Detect which cell encompasses the target text, then output its (x, y) center coordinate. 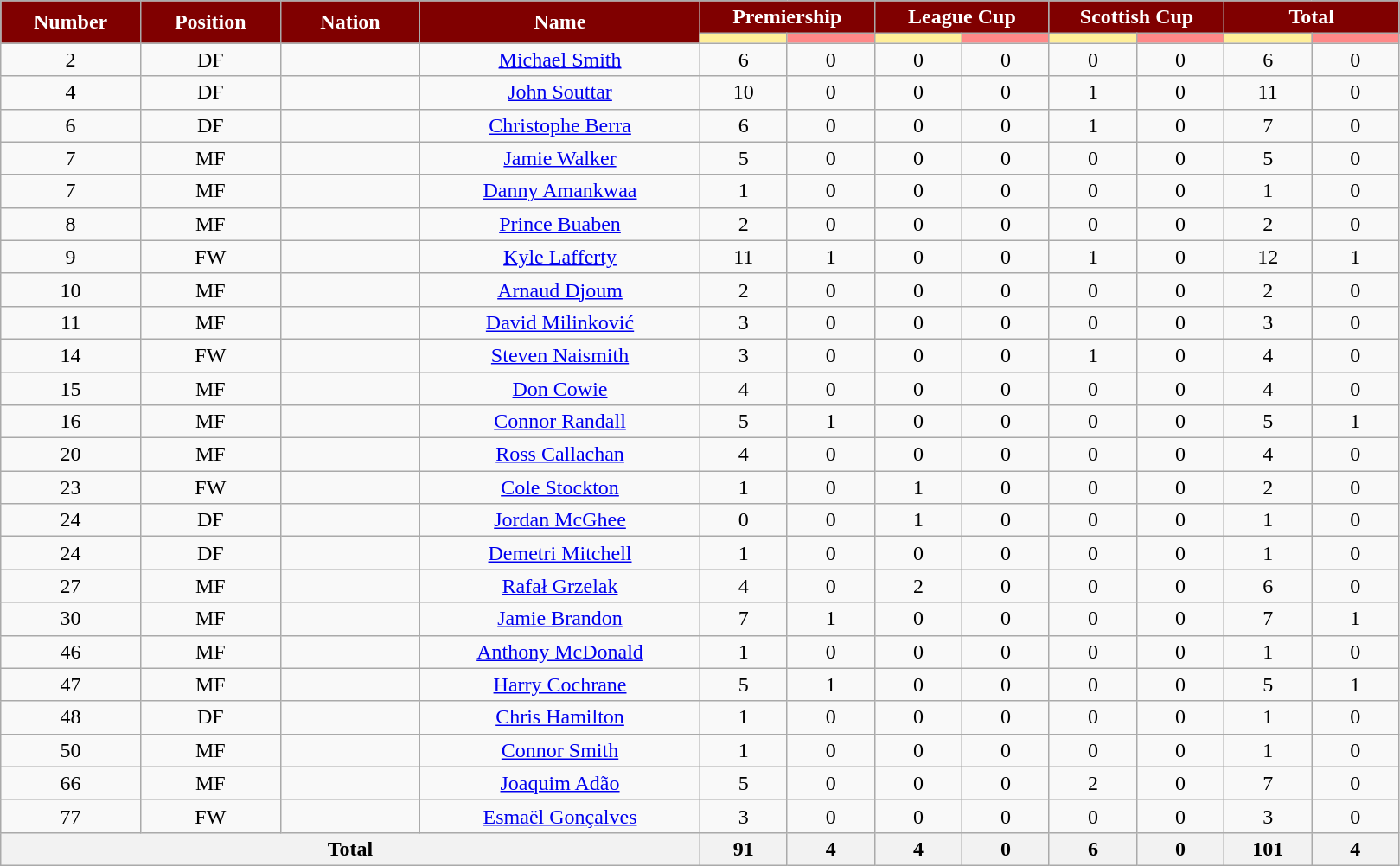
Jamie Walker (560, 158)
16 (71, 422)
91 (744, 849)
9 (71, 257)
77 (71, 816)
Danny Amankwaa (560, 191)
Premiership (787, 17)
48 (71, 717)
Kyle Lafferty (560, 257)
David Milinković (560, 322)
66 (71, 783)
30 (71, 619)
Anthony McDonald (560, 652)
Number (71, 22)
47 (71, 685)
50 (71, 750)
Michael Smith (560, 60)
Jamie Brandon (560, 619)
Joaquim Adão (560, 783)
Don Cowie (560, 388)
27 (71, 586)
Harry Cochrane (560, 685)
Nation (350, 22)
Rafał Grzelak (560, 586)
8 (71, 224)
Name (560, 22)
23 (71, 487)
14 (71, 355)
15 (71, 388)
12 (1268, 257)
John Souttar (560, 92)
Connor Randall (560, 422)
20 (71, 455)
Ross Callachan (560, 455)
Esmaël Gonçalves (560, 816)
101 (1268, 849)
46 (71, 652)
Scottish Cup (1136, 17)
Christophe Berra (560, 125)
Connor Smith (560, 750)
Prince Buaben (560, 224)
Cole Stockton (560, 487)
Demetri Mitchell (560, 553)
Arnaud Djoum (560, 290)
League Cup (962, 17)
Position (210, 22)
Jordan McGhee (560, 520)
Chris Hamilton (560, 717)
Steven Naismith (560, 355)
